Scan for the cell matching the given text and deliver its (x, y) coordinate at center. 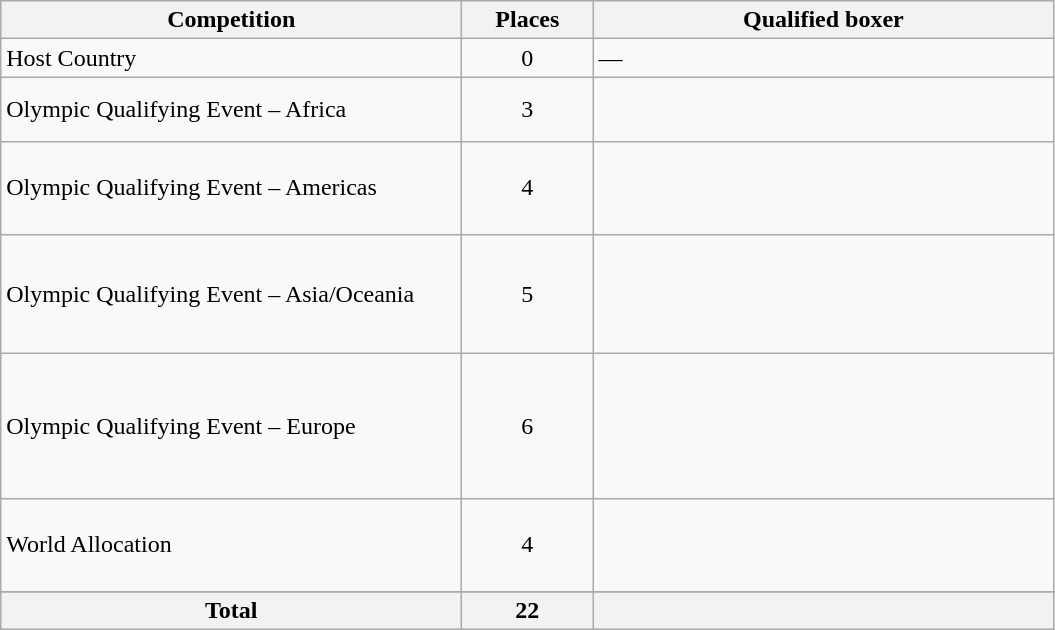
Olympic Qualifying Event – Asia/Oceania (232, 294)
Olympic Qualifying Event – Americas (232, 188)
5 (528, 294)
Olympic Qualifying Event – Africa (232, 110)
Qualified boxer (824, 20)
World Allocation (232, 545)
Olympic Qualifying Event – Europe (232, 426)
6 (528, 426)
0 (528, 58)
Places (528, 20)
3 (528, 110)
Competition (232, 20)
Host Country (232, 58)
22 (528, 610)
Total (232, 610)
— (824, 58)
